Search for the cell housing the specified text and yield its [X, Y] center coordinate. 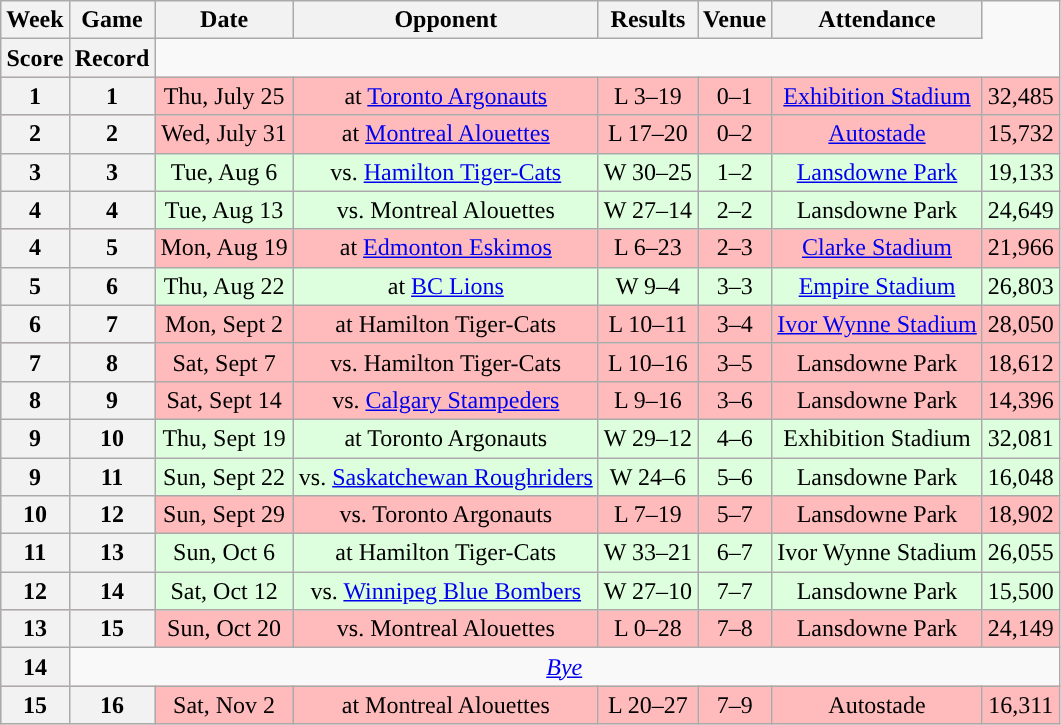
Thu, July 25 [224, 96]
Thu, Sept 19 [224, 438]
Sun, Oct 6 [224, 553]
Results [648, 20]
W 33–21 [648, 553]
L 10–16 [648, 362]
7–7 [735, 591]
7–8 [735, 629]
vs. Saskatchewan Roughriders [446, 477]
Sun, Sept 22 [224, 477]
19,133 [1020, 172]
6–7 [735, 553]
Sat, Sept 7 [224, 362]
15,500 [1020, 591]
at Edmonton Eskimos [446, 248]
3–6 [735, 400]
Sat, Nov 2 [224, 705]
Sun, Oct 20 [224, 629]
4–6 [735, 438]
Date [224, 20]
Sat, Sept 14 [224, 400]
Empire Stadium [877, 286]
0–2 [735, 134]
W 27–10 [648, 591]
L 6–23 [648, 248]
L 17–20 [648, 134]
3–3 [735, 286]
Venue [735, 20]
7–9 [735, 705]
Record [112, 58]
vs. Winnipeg Blue Bombers [446, 591]
18,612 [1020, 362]
Mon, Aug 19 [224, 248]
5–6 [735, 477]
L 0–28 [648, 629]
2–2 [735, 210]
Tue, Aug 6 [224, 172]
26,055 [1020, 553]
L 9–16 [648, 400]
3–4 [735, 324]
32,485 [1020, 96]
2–3 [735, 248]
W 9–4 [648, 286]
L 3–19 [648, 96]
32,081 [1020, 438]
W 24–6 [648, 477]
L 10–11 [648, 324]
16,048 [1020, 477]
L 20–27 [648, 705]
Sat, Oct 12 [224, 591]
0–1 [735, 96]
Thu, Aug 22 [224, 286]
Opponent [446, 20]
Attendance [877, 20]
3–5 [735, 362]
Wed, July 31 [224, 134]
15,732 [1020, 134]
14,396 [1020, 400]
16,311 [1020, 705]
vs. Toronto Argonauts [446, 515]
28,050 [1020, 324]
Clarke Stadium [877, 248]
26,803 [1020, 286]
W 29–12 [648, 438]
5–7 [735, 515]
16 [112, 705]
at BC Lions [446, 286]
18,902 [1020, 515]
vs. Calgary Stampeders [446, 400]
24,149 [1020, 629]
1–2 [735, 172]
24,649 [1020, 210]
Sun, Sept 29 [224, 515]
Mon, Sept 2 [224, 324]
W 27–14 [648, 210]
Tue, Aug 13 [224, 210]
Week [35, 20]
Score [35, 58]
21,966 [1020, 248]
Bye [564, 667]
Game [112, 20]
W 30–25 [648, 172]
L 7–19 [648, 515]
